Search for the cell housing the specified text and yield its [X, Y] center coordinate. 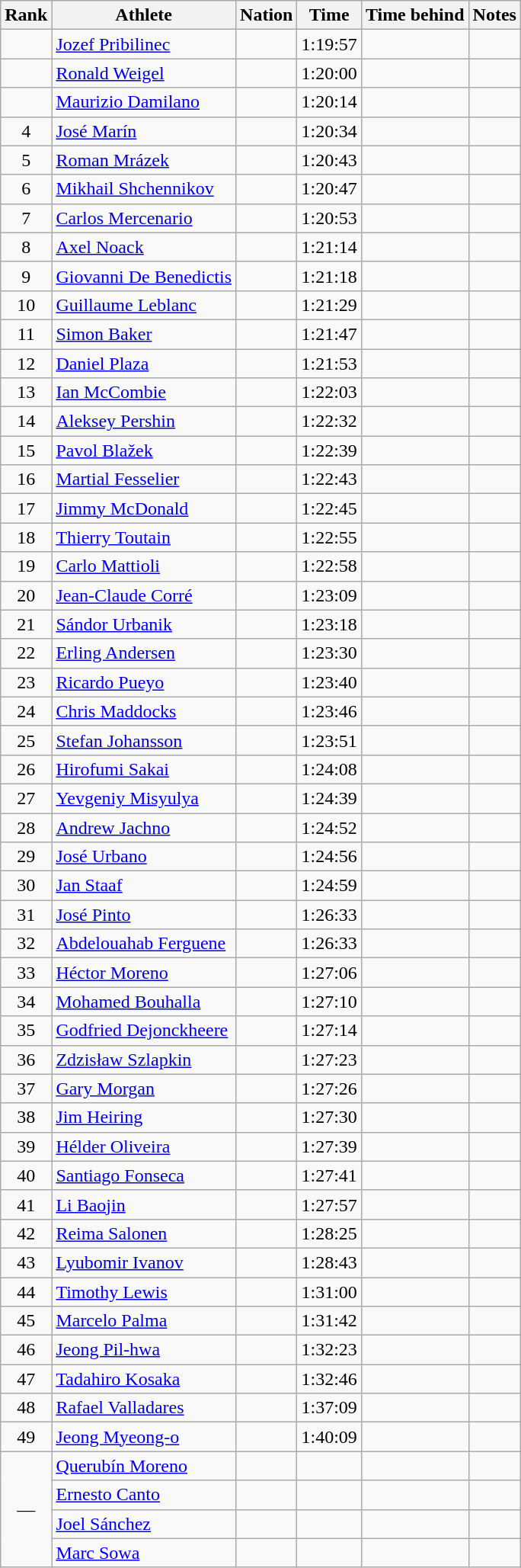
1:22:03 [329, 393]
1:23:18 [329, 624]
Marcelo Palma [144, 1321]
Tadahiro Kosaka [144, 1379]
Rafael Valladares [144, 1408]
1:27:14 [329, 1031]
Ronald Weigel [144, 73]
1:23:51 [329, 740]
31 [26, 915]
13 [26, 393]
1:22:45 [329, 508]
1:20:00 [329, 73]
Pavol Blažek [144, 451]
1:22:32 [329, 422]
1:20:53 [329, 218]
Marc Sowa [144, 1553]
1:27:23 [329, 1060]
39 [26, 1146]
1:23:09 [329, 595]
Martial Fesselier [144, 479]
30 [26, 886]
1:27:10 [329, 1002]
4 [26, 131]
Godfried Dejonckheere [144, 1031]
1:32:23 [329, 1350]
1:31:42 [329, 1321]
Carlo Mattioli [144, 566]
Gary Morgan [144, 1089]
1:22:58 [329, 566]
18 [26, 537]
43 [26, 1262]
33 [26, 973]
42 [26, 1233]
Roman Mrázek [144, 160]
28 [26, 827]
1:21:53 [329, 364]
16 [26, 479]
1:24:39 [329, 798]
Jim Heiring [144, 1117]
1:20:14 [329, 102]
Stefan Johansson [144, 740]
27 [26, 798]
17 [26, 508]
Axel Noack [144, 247]
1:20:43 [329, 160]
1:19:57 [329, 44]
1:27:06 [329, 973]
Jimmy McDonald [144, 508]
José Pinto [144, 915]
1:24:59 [329, 886]
1:27:41 [329, 1175]
1:40:09 [329, 1437]
Abdelouahab Ferguene [144, 944]
22 [26, 653]
34 [26, 1002]
1:23:30 [329, 653]
36 [26, 1060]
20 [26, 595]
25 [26, 740]
1:31:00 [329, 1292]
— [26, 1509]
1:22:43 [329, 479]
1:28:43 [329, 1262]
Jan Staaf [144, 886]
Mikhail Shchennikov [144, 189]
49 [26, 1437]
Héctor Moreno [144, 973]
29 [26, 857]
1:21:47 [329, 334]
Joel Sánchez [144, 1524]
1:22:39 [329, 451]
1:27:30 [329, 1117]
Reima Salonen [144, 1233]
Athlete [144, 15]
Hirofumi Sakai [144, 769]
7 [26, 218]
1:32:46 [329, 1379]
1:23:46 [329, 711]
Mohamed Bouhalla [144, 1002]
1:37:09 [329, 1408]
10 [26, 305]
Simon Baker [144, 334]
Thierry Toutain [144, 537]
47 [26, 1379]
Guillaume Leblanc [144, 305]
5 [26, 160]
1:28:25 [329, 1233]
35 [26, 1031]
1:21:29 [329, 305]
Yevgeniy Misyulya [144, 798]
Li Baojin [144, 1204]
1:23:40 [329, 682]
Timothy Lewis [144, 1292]
48 [26, 1408]
1:20:47 [329, 189]
1:22:55 [329, 537]
1:21:14 [329, 247]
Jean-Claude Corré [144, 595]
1:20:34 [329, 131]
26 [26, 769]
8 [26, 247]
15 [26, 451]
24 [26, 711]
41 [26, 1204]
Rank [26, 15]
José Urbano [144, 857]
1:27:57 [329, 1204]
32 [26, 944]
Aleksey Pershin [144, 422]
37 [26, 1089]
Jozef Pribilinec [144, 44]
1:27:26 [329, 1089]
23 [26, 682]
9 [26, 276]
38 [26, 1117]
6 [26, 189]
19 [26, 566]
44 [26, 1292]
21 [26, 624]
1:24:52 [329, 827]
Santiago Fonseca [144, 1175]
Daniel Plaza [144, 364]
Notes [494, 15]
Ian McCombie [144, 393]
Time behind [414, 15]
40 [26, 1175]
Carlos Mercenario [144, 218]
1:24:08 [329, 769]
Time [329, 15]
Jeong Pil-hwa [144, 1350]
14 [26, 422]
Maurizio Damilano [144, 102]
Sándor Urbanik [144, 624]
Andrew Jachno [144, 827]
11 [26, 334]
Querubín Moreno [144, 1466]
Ernesto Canto [144, 1495]
46 [26, 1350]
Lyubomir Ivanov [144, 1262]
Jeong Myeong-o [144, 1437]
1:21:18 [329, 276]
Giovanni De Benedictis [144, 276]
1:27:39 [329, 1146]
Hélder Oliveira [144, 1146]
Ricardo Pueyo [144, 682]
José Marín [144, 131]
Erling Andersen [144, 653]
Nation [267, 15]
Chris Maddocks [144, 711]
12 [26, 364]
45 [26, 1321]
1:24:56 [329, 857]
Zdzisław Szlapkin [144, 1060]
